Capture the cell that displays the provided text and extract its [X, Y] central coordinate. 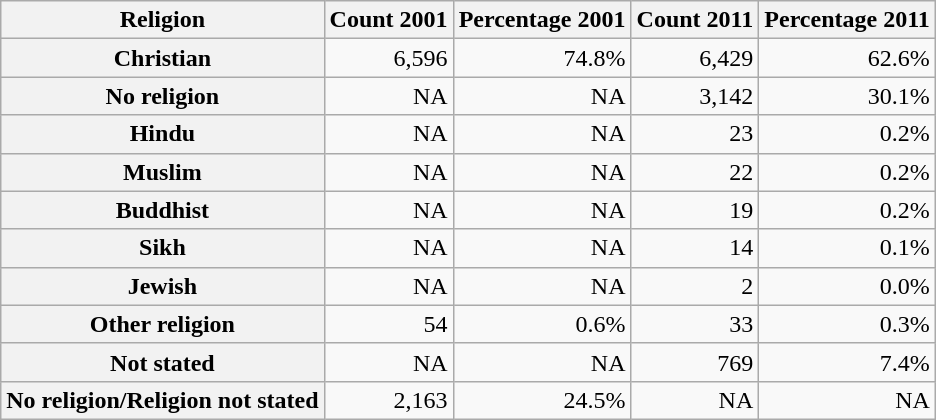
14 [695, 248]
0.3% [848, 324]
30.1% [848, 96]
74.8% [542, 58]
7.4% [848, 362]
Count 2011 [695, 20]
No religion [162, 96]
3,142 [695, 96]
Jewish [162, 286]
Percentage 2001 [542, 20]
19 [695, 210]
Buddhist [162, 210]
Percentage 2011 [848, 20]
22 [695, 172]
2,163 [388, 400]
Muslim [162, 172]
769 [695, 362]
Christian [162, 58]
0.6% [542, 324]
Not stated [162, 362]
33 [695, 324]
0.1% [848, 248]
6,596 [388, 58]
0.0% [848, 286]
No religion/Religion not stated [162, 400]
Hindu [162, 134]
62.6% [848, 58]
Count 2001 [388, 20]
Sikh [162, 248]
2 [695, 286]
6,429 [695, 58]
24.5% [542, 400]
54 [388, 324]
Religion [162, 20]
23 [695, 134]
Other religion [162, 324]
